From the cell containing the given text, extract its center point as (X, Y) coordinate. 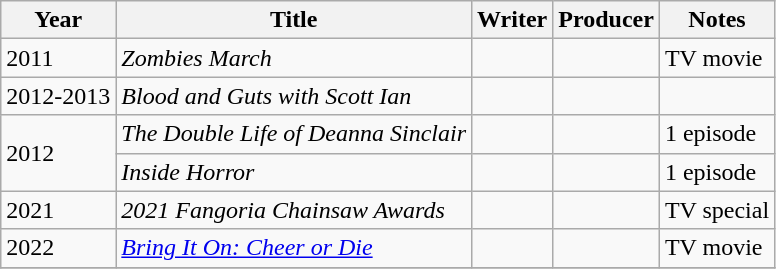
Notes (716, 20)
2021 (58, 210)
2012 (58, 153)
Producer (606, 20)
Title (294, 20)
Bring It On: Cheer or Die (294, 248)
Inside Horror (294, 172)
2022 (58, 248)
TV special (716, 210)
The Double Life of Deanna Sinclair (294, 134)
Writer (512, 20)
Zombies March (294, 58)
Blood and Guts with Scott Ian (294, 96)
2012-2013 (58, 96)
2011 (58, 58)
2021 Fangoria Chainsaw Awards (294, 210)
Year (58, 20)
